Find where the given text appears and provide that cell's center as (x, y) coordinate. 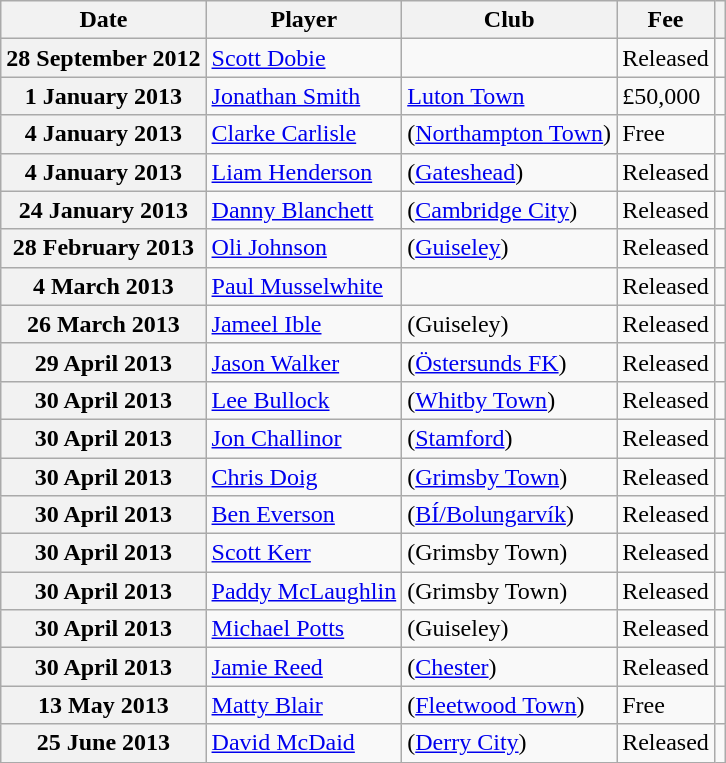
(Gateshead) (510, 172)
Oli Johnson (304, 248)
Fee (666, 20)
Jonathan Smith (304, 96)
Club (510, 20)
28 September 2012 (104, 58)
Jameel Ible (304, 324)
Matty Blair (304, 705)
26 March 2013 (104, 324)
Michael Potts (304, 629)
1 January 2013 (104, 96)
Scott Dobie (304, 58)
(Östersunds FK) (510, 362)
Scott Kerr (304, 553)
Liam Henderson (304, 172)
4 March 2013 (104, 286)
(Stamford) (510, 438)
(Fleetwood Town) (510, 705)
25 June 2013 (104, 743)
(BÍ/Bolungarvík) (510, 515)
24 January 2013 (104, 210)
Player (304, 20)
David McDaid (304, 743)
Jamie Reed (304, 667)
(Cambridge City) (510, 210)
Date (104, 20)
29 April 2013 (104, 362)
13 May 2013 (104, 705)
Jon Challinor (304, 438)
Paul Musselwhite (304, 286)
(Whitby Town) (510, 400)
Ben Everson (304, 515)
Jason Walker (304, 362)
£50,000 (666, 96)
Luton Town (510, 96)
Chris Doig (304, 477)
(Chester) (510, 667)
Danny Blanchett (304, 210)
Lee Bullock (304, 400)
(Northampton Town) (510, 134)
28 February 2013 (104, 248)
Paddy McLaughlin (304, 591)
Clarke Carlisle (304, 134)
(Derry City) (510, 743)
